Find where the given text appears and provide that cell's center as (x, y) coordinate. 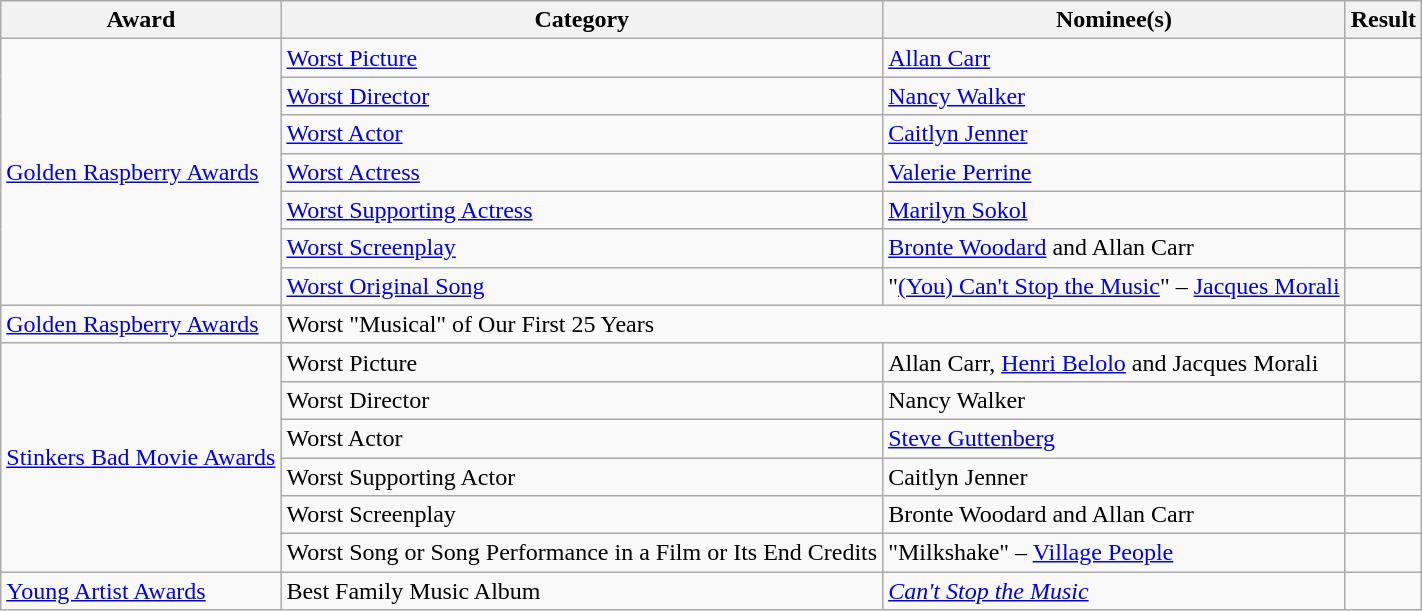
Marilyn Sokol (1114, 210)
Award (141, 20)
Allan Carr, Henri Belolo and Jacques Morali (1114, 362)
"Milkshake" – Village People (1114, 553)
Steve Guttenberg (1114, 438)
Best Family Music Album (582, 591)
Stinkers Bad Movie Awards (141, 457)
Young Artist Awards (141, 591)
Worst Supporting Actress (582, 210)
Worst Supporting Actor (582, 477)
Allan Carr (1114, 58)
Worst Actress (582, 172)
Worst Original Song (582, 286)
Nominee(s) (1114, 20)
"(You) Can't Stop the Music" – Jacques Morali (1114, 286)
Can't Stop the Music (1114, 591)
Result (1383, 20)
Category (582, 20)
Worst Song or Song Performance in a Film or Its End Credits (582, 553)
Valerie Perrine (1114, 172)
Worst "Musical" of Our First 25 Years (813, 324)
